Search for the cell housing the specified text and yield its (X, Y) center coordinate. 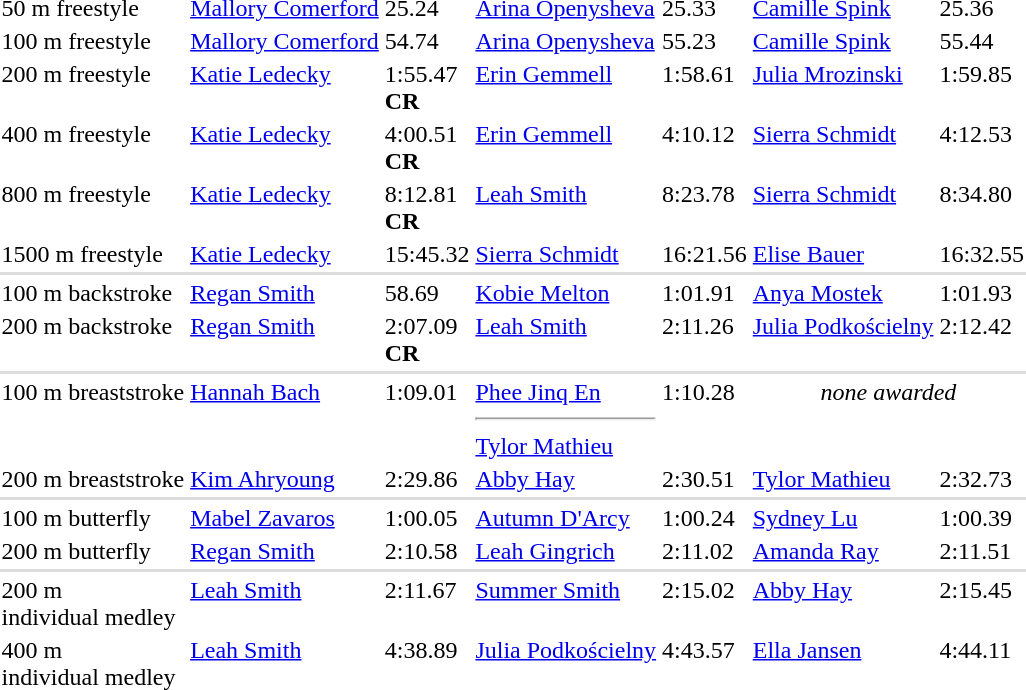
Camille Spink (843, 41)
1:58.61 (705, 88)
1:00.24 (705, 518)
Autumn D'Arcy (566, 518)
4:10.12 (705, 148)
Elise Bauer (843, 254)
55.44 (982, 41)
1500 m freestyle (93, 254)
2:30.51 (705, 479)
200 m freestyle (93, 88)
200 mindividual medley (93, 604)
800 m freestyle (93, 208)
1:00.39 (982, 518)
100 m butterfly (93, 518)
Amanda Ray (843, 551)
1:59.85 (982, 88)
2:11.51 (982, 551)
4:12.53 (982, 148)
2:32.73 (982, 479)
4:00.51CR (427, 148)
8:34.80 (982, 208)
1:00.05 (427, 518)
1:01.93 (982, 293)
100 m freestyle (93, 41)
Mallory Comerford (285, 41)
200 m backstroke (93, 340)
Arina Openysheva (566, 41)
2:15.02 (705, 604)
Summer Smith (566, 604)
400 m freestyle (93, 148)
2:11.26 (705, 340)
55.23 (705, 41)
200 m butterfly (93, 551)
2:07.09CR (427, 340)
Hannah Bach (285, 419)
Tylor Mathieu (843, 479)
2:10.58 (427, 551)
none awarded (888, 419)
Sydney Lu (843, 518)
58.69 (427, 293)
Julia Mrozinski (843, 88)
100 m backstroke (93, 293)
Kim Ahryoung (285, 479)
Phee Jinq EnTylor Mathieu (566, 419)
1:55.47CR (427, 88)
200 m breaststroke (93, 479)
8:23.78 (705, 208)
Mabel Zavaros (285, 518)
2:11.67 (427, 604)
16:32.55 (982, 254)
2:15.45 (982, 604)
Kobie Melton (566, 293)
15:45.32 (427, 254)
16:21.56 (705, 254)
1:09.01 (427, 419)
2:12.42 (982, 340)
1:10.28 (705, 419)
2:11.02 (705, 551)
Julia Podkościelny (843, 340)
Leah Gingrich (566, 551)
100 m breaststroke (93, 419)
2:29.86 (427, 479)
54.74 (427, 41)
Anya Mostek (843, 293)
1:01.91 (705, 293)
8:12.81CR (427, 208)
